Output the (x, y) coordinate of the center of the cell containing the given text.  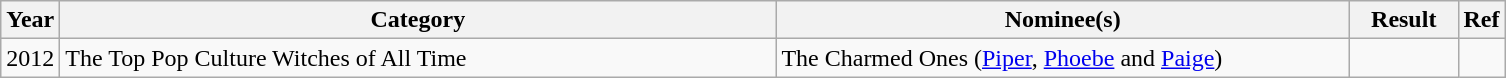
Nominee(s) (1063, 20)
Ref (1482, 20)
Category (418, 20)
Result (1404, 20)
The Top Pop Culture Witches of All Time (418, 58)
2012 (30, 58)
The Charmed Ones (Piper, Phoebe and Paige) (1063, 58)
Year (30, 20)
